Detect which cell encompasses the target text, then output its (x, y) center coordinate. 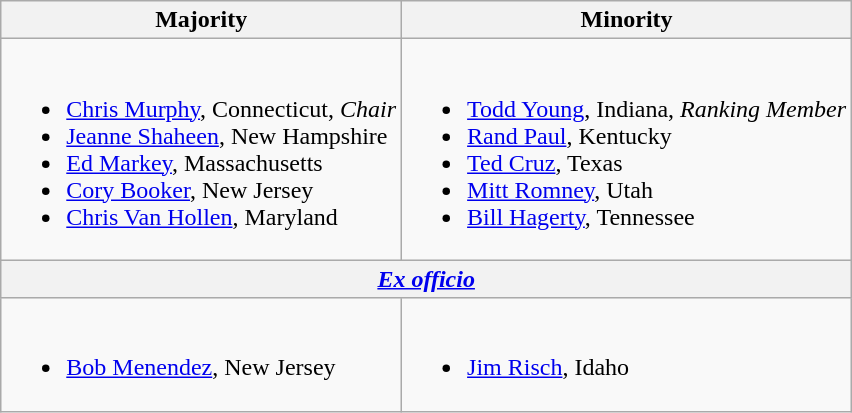
Chris Murphy, Connecticut, ChairJeanne Shaheen, New HampshireEd Markey, MassachusettsCory Booker, New JerseyChris Van Hollen, Maryland (202, 150)
Todd Young, Indiana, Ranking MemberRand Paul, KentuckyTed Cruz, TexasMitt Romney, UtahBill Hagerty, Tennessee (627, 150)
Bob Menendez, New Jersey (202, 354)
Majority (202, 20)
Ex officio (426, 279)
Minority (627, 20)
Jim Risch, Idaho (627, 354)
